Provide the (X, Y) coordinate of the cell's center where the given text is located.  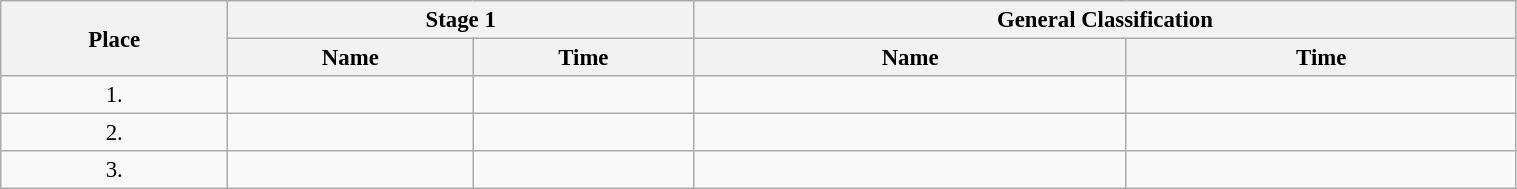
General Classification (1105, 20)
3. (114, 170)
2. (114, 133)
Stage 1 (461, 20)
1. (114, 95)
Place (114, 38)
